Identify which cell holds the provided text, then report its [x, y] central coordinate. 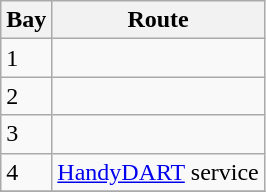
HandyDART service [158, 172]
4 [26, 172]
Route [158, 20]
Bay [26, 20]
1 [26, 58]
3 [26, 134]
2 [26, 96]
